Return [X, Y] of the center of cell containing provided text 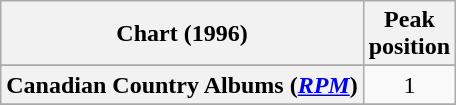
Peakposition [409, 34]
Canadian Country Albums (RPM) [182, 85]
1 [409, 85]
Chart (1996) [182, 34]
